For the text-containing cell, return its midpoint in (X, Y) coordinate format. 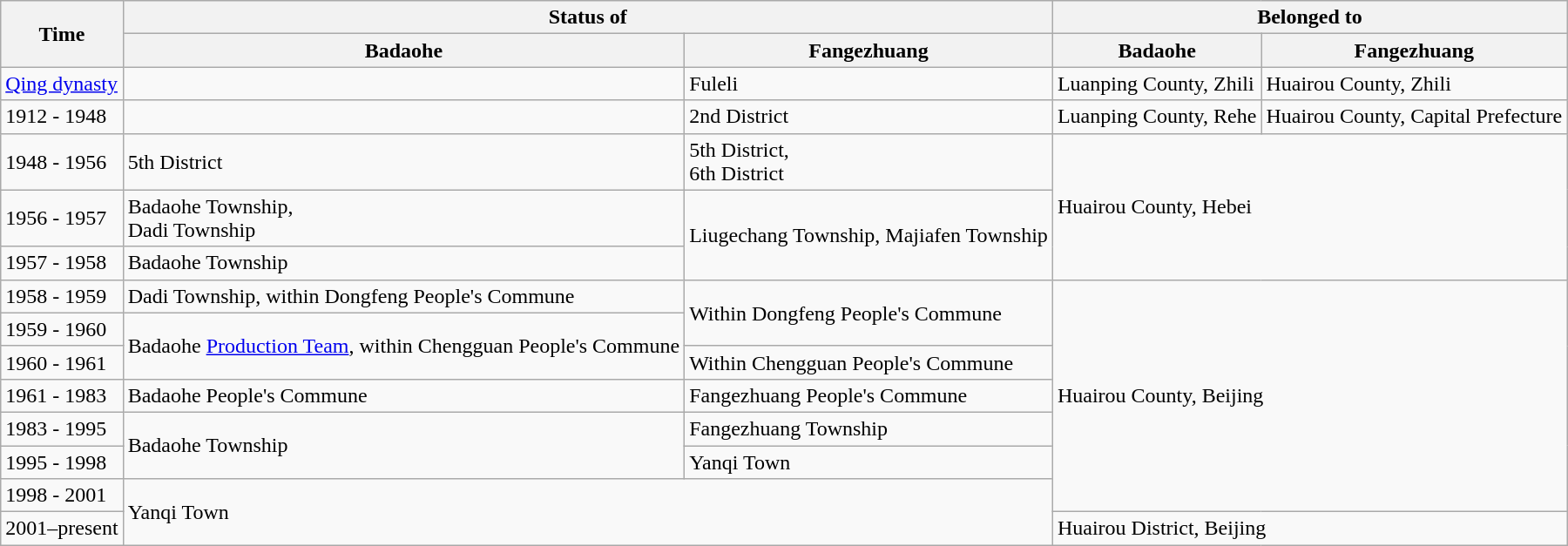
Luanping County, Zhili (1157, 84)
1961 - 1983 (62, 395)
Dadi Township, within Dongfeng People's Commune (404, 296)
Huairou County, Zhili (1415, 84)
1956 - 1957 (62, 218)
1983 - 1995 (62, 428)
1957 - 1958 (62, 263)
Fuleli (869, 84)
Huairou County, Beijing (1309, 395)
1960 - 1961 (62, 362)
Status of (587, 17)
Badaohe Production Team, within Chengguan People's Commune (404, 346)
Huairou District, Beijing (1309, 529)
5th District (404, 162)
1995 - 1998 (62, 462)
Huairou County, Capital Prefecture (1415, 117)
1998 - 2001 (62, 495)
Badaohe People's Commune (404, 395)
1912 - 1948 (62, 117)
Badaohe Township,Dadi Township (404, 218)
Liugechang Township, Majiafen Township (869, 235)
5th District,6th District (869, 162)
Qing dynasty (62, 84)
Luanping County, Rehe (1157, 117)
1948 - 1956 (62, 162)
Belonged to (1309, 17)
Huairou County, Hebei (1309, 206)
2nd District (869, 117)
Time (62, 34)
Within Chengguan People's Commune (869, 362)
1959 - 1960 (62, 329)
2001–present (62, 529)
1958 - 1959 (62, 296)
Within Dongfeng People's Commune (869, 313)
Fangezhuang Township (869, 428)
Fangezhuang People's Commune (869, 395)
